Locate the cell with the specified text and output its [x, y] center coordinate. 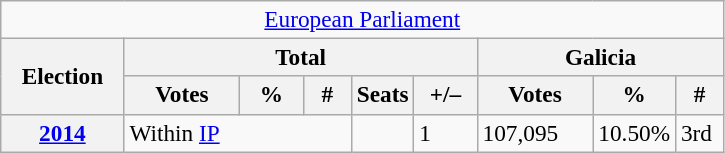
Within IP [238, 133]
Total [300, 57]
Seats [382, 95]
Galicia [600, 57]
+/– [446, 95]
2014 [62, 133]
1 [446, 133]
Election [62, 76]
10.50% [634, 133]
107,095 [535, 133]
3rd [699, 133]
European Parliament [362, 19]
